For the text-containing cell, return its midpoint in (X, Y) coordinate format. 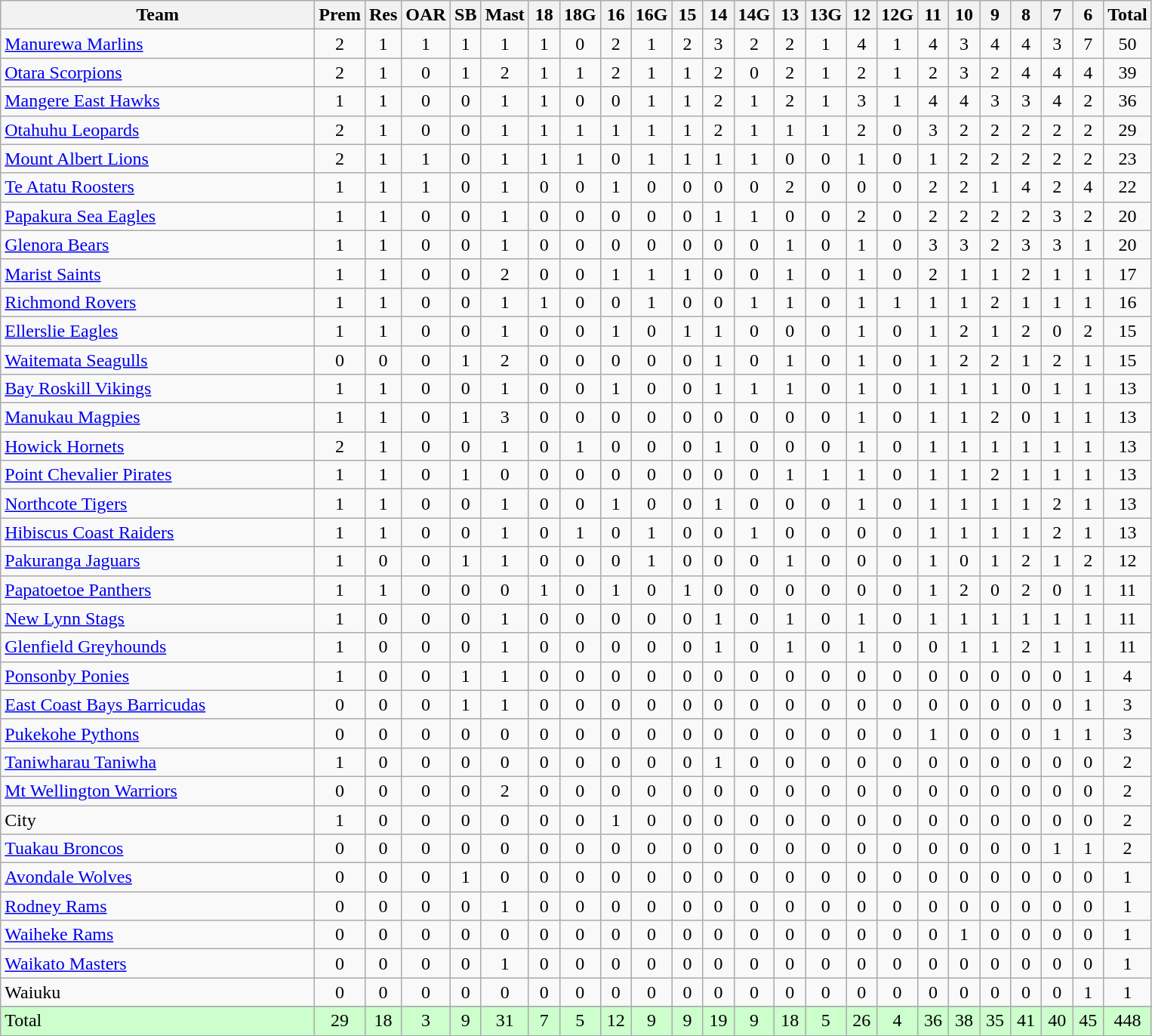
Otahuhu Leopards (158, 130)
22 (1128, 187)
Point Chevalier Pirates (158, 475)
35 (995, 1021)
Bay Roskill Vikings (158, 389)
Waiuku (158, 992)
Mount Albert Lions (158, 159)
Mangere East Hawks (158, 101)
Ellerslie Eagles (158, 331)
Howick Hornets (158, 446)
19 (719, 1021)
38 (963, 1021)
12G (898, 15)
14 (719, 15)
50 (1128, 44)
18G (580, 15)
16G (651, 15)
14G (754, 15)
Richmond Rovers (158, 302)
Papatoetoe Panthers (158, 590)
10 (963, 15)
Avondale Wolves (158, 877)
Manukau Magpies (158, 418)
Hibiscus Coast Raiders (158, 532)
Pakuranga Jaguars (158, 561)
Otara Scorpions (158, 72)
Waikato Masters (158, 964)
23 (1128, 159)
New Lynn Stags (158, 618)
448 (1128, 1021)
31 (504, 1021)
Tuakau Broncos (158, 849)
39 (1128, 72)
Northcote Tigers (158, 504)
Ponsonby Ponies (158, 676)
Pukekohe Pythons (158, 733)
45 (1089, 1021)
Te Atatu Roosters (158, 187)
40 (1057, 1021)
Res (383, 15)
Marist Saints (158, 273)
Waiheke Rams (158, 935)
8 (1027, 15)
OAR (426, 15)
East Coast Bays Barricudas (158, 705)
Mast (504, 15)
Taniwharau Taniwha (158, 762)
SB (465, 15)
6 (1089, 15)
Manurewa Marlins (158, 44)
Team (158, 15)
Glenfield Greyhounds (158, 647)
13G (826, 15)
City (158, 819)
Mt Wellington Warriors (158, 791)
Papakura Sea Eagles (158, 216)
26 (862, 1021)
Rodney Rams (158, 906)
Waitemata Seagulls (158, 360)
Prem (340, 15)
17 (1128, 273)
Glenora Bears (158, 245)
41 (1027, 1021)
